Determine the [x, y] coordinate at the center of the cell enclosing the given text.  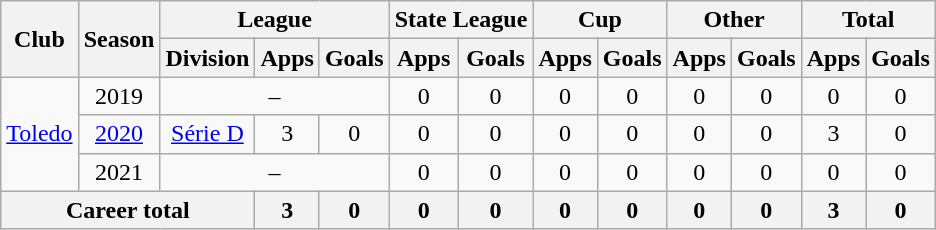
Total [868, 20]
Club [40, 39]
Other [734, 20]
2021 [119, 172]
State League [461, 20]
Toledo [40, 134]
Season [119, 39]
Série D [208, 134]
2020 [119, 134]
Cup [600, 20]
2019 [119, 96]
League [274, 20]
Division [208, 58]
Career total [128, 210]
